Locate the cell with the specified text and output its (x, y) center coordinate. 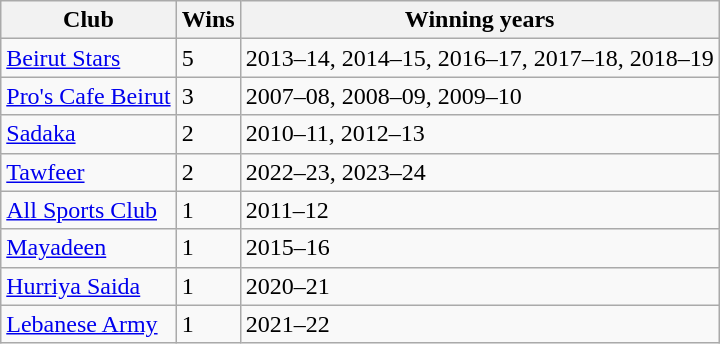
2011–12 (480, 210)
3 (208, 96)
2015–16 (480, 248)
Beirut Stars (88, 58)
Tawfeer (88, 172)
Lebanese Army (88, 324)
Club (88, 20)
All Sports Club (88, 210)
Hurriya Saida (88, 286)
2007–08, 2008–09, 2009–10 (480, 96)
2010–11, 2012–13 (480, 134)
Pro's Cafe Beirut (88, 96)
5 (208, 58)
Sadaka (88, 134)
2021–22 (480, 324)
2020–21 (480, 286)
2022–23, 2023–24 (480, 172)
Winning years (480, 20)
Wins (208, 20)
2013–14, 2014–15, 2016–17, 2017–18, 2018–19 (480, 58)
Mayadeen (88, 248)
